Identify which cell holds the provided text, then report its [X, Y] central coordinate. 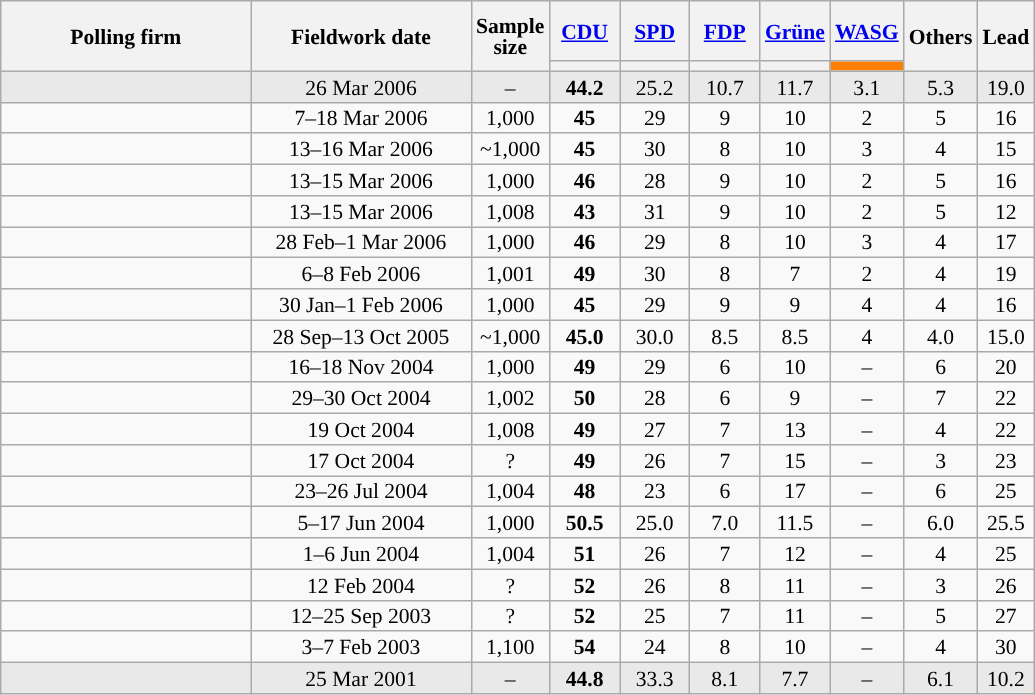
16–18 Nov 2004 [361, 366]
10.7 [725, 86]
15.0 [1006, 336]
1,100 [510, 648]
3–7 Feb 2003 [361, 648]
19.0 [1006, 86]
1,002 [510, 398]
26 Mar 2006 [361, 86]
45.0 [584, 336]
Fieldwork date [361, 36]
17 Oct 2004 [361, 460]
5.3 [941, 86]
13 [795, 430]
8.1 [725, 678]
10.2 [1006, 678]
Lead [1006, 36]
19 [1006, 274]
FDP [725, 31]
23–26 Jul 2004 [361, 492]
7.7 [795, 678]
1,001 [510, 274]
44.8 [584, 678]
5–17 Jun 2004 [361, 522]
24 [655, 648]
29–30 Oct 2004 [361, 398]
1–6 Jun 2004 [361, 554]
Polling firm [126, 36]
WASG [867, 31]
11.5 [795, 522]
44.2 [584, 86]
19 Oct 2004 [361, 430]
30.0 [655, 336]
25.5 [1006, 522]
13–16 Mar 2006 [361, 150]
4.0 [941, 336]
6.1 [941, 678]
7–18 Mar 2006 [361, 118]
25.0 [655, 522]
25 Mar 2001 [361, 678]
CDU [584, 31]
28 Sep–13 Oct 2005 [361, 336]
33.3 [655, 678]
30 Jan–1 Feb 2006 [361, 304]
7.0 [725, 522]
Grüne [795, 31]
50 [584, 398]
3.1 [867, 86]
51 [584, 554]
12–25 Sep 2003 [361, 616]
54 [584, 648]
Samplesize [510, 36]
50.5 [584, 522]
28 Feb–1 Mar 2006 [361, 242]
31 [655, 212]
11.7 [795, 86]
20 [1006, 366]
SPD [655, 31]
12 Feb 2004 [361, 584]
25.2 [655, 86]
43 [584, 212]
48 [584, 492]
6.0 [941, 522]
Others [941, 36]
6–8 Feb 2006 [361, 274]
